Search for the cell housing the specified text and yield its (X, Y) center coordinate. 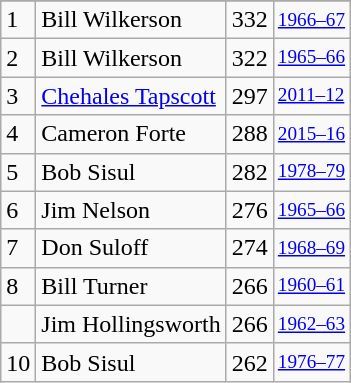
1962–63 (311, 324)
3 (18, 96)
8 (18, 286)
1968–69 (311, 248)
Don Suloff (131, 248)
1 (18, 20)
2 (18, 58)
4 (18, 134)
262 (250, 362)
7 (18, 248)
1960–61 (311, 286)
6 (18, 210)
5 (18, 172)
2011–12 (311, 96)
Bill Turner (131, 286)
276 (250, 210)
332 (250, 20)
Chehales Tapscott (131, 96)
297 (250, 96)
2015–16 (311, 134)
1976–77 (311, 362)
1978–79 (311, 172)
288 (250, 134)
322 (250, 58)
282 (250, 172)
1966–67 (311, 20)
10 (18, 362)
274 (250, 248)
Jim Nelson (131, 210)
Cameron Forte (131, 134)
Jim Hollingsworth (131, 324)
